Pinpoint the cell where the given text exists, returning its (x, y) midpoint coordinate. 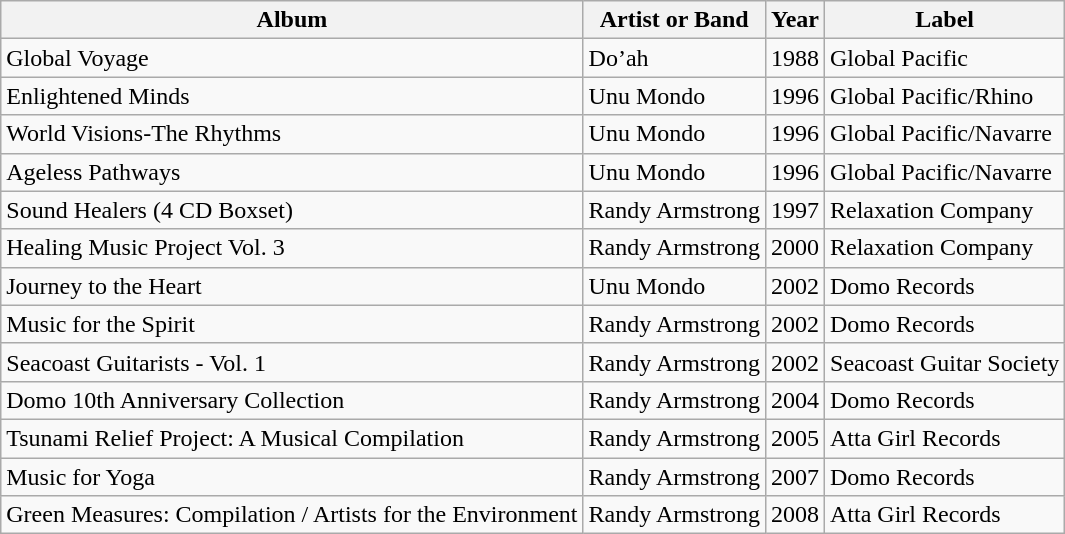
2005 (794, 438)
Year (794, 20)
World Visions-The Rhythms (292, 134)
Sound Healers (4 CD Boxset) (292, 210)
Music for the Spirit (292, 324)
Journey to the Heart (292, 286)
Domo 10th Anniversary Collection (292, 400)
2008 (794, 515)
Label (945, 20)
Global Pacific/Rhino (945, 96)
2004 (794, 400)
Tsunami Relief Project: A Musical Compilation (292, 438)
Ageless Pathways (292, 172)
1997 (794, 210)
Seacoast Guitarists - Vol. 1 (292, 362)
Green Measures: Compilation / Artists for the Environment (292, 515)
Do’ah (674, 58)
1988 (794, 58)
Enlightened Minds (292, 96)
Music for Yoga (292, 477)
Artist or Band (674, 20)
2000 (794, 248)
Healing Music Project Vol. 3 (292, 248)
2007 (794, 477)
Global Pacific (945, 58)
Global Voyage (292, 58)
Album (292, 20)
Seacoast Guitar Society (945, 362)
